Detect which cell encompasses the target text, then output its (X, Y) center coordinate. 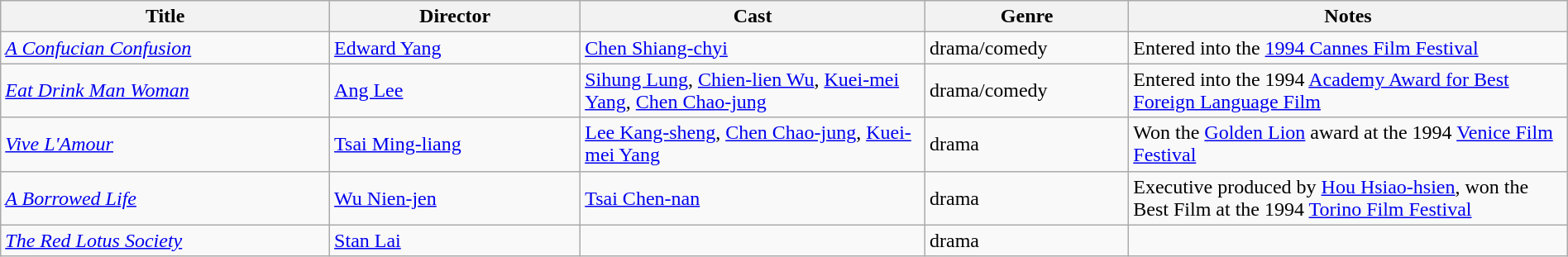
Wu Nien-jen (455, 198)
Executive produced by Hou Hsiao-hsien, won the Best Film at the 1994 Torino Film Festival (1348, 198)
Ang Lee (455, 91)
Sihung Lung, Chien-lien Wu, Kuei-mei Yang, Chen Chao-jung (753, 91)
Entered into the 1994 Academy Award for Best Foreign Language Film (1348, 91)
Stan Lai (455, 240)
Vive L'Amour (165, 144)
Edward Yang (455, 48)
Tsai Ming-liang (455, 144)
Tsai Chen-nan (753, 198)
Director (455, 17)
Eat Drink Man Woman (165, 91)
The Red Lotus Society (165, 240)
Lee Kang-sheng, Chen Chao-jung, Kuei-mei Yang (753, 144)
Cast (753, 17)
Notes (1348, 17)
Chen Shiang-chyi (753, 48)
Entered into the 1994 Cannes Film Festival (1348, 48)
A Confucian Confusion (165, 48)
Won the Golden Lion award at the 1994 Venice Film Festival (1348, 144)
A Borrowed Life (165, 198)
Title (165, 17)
Genre (1026, 17)
